Determine the (X, Y) coordinate at the center of the cell enclosing the given text.  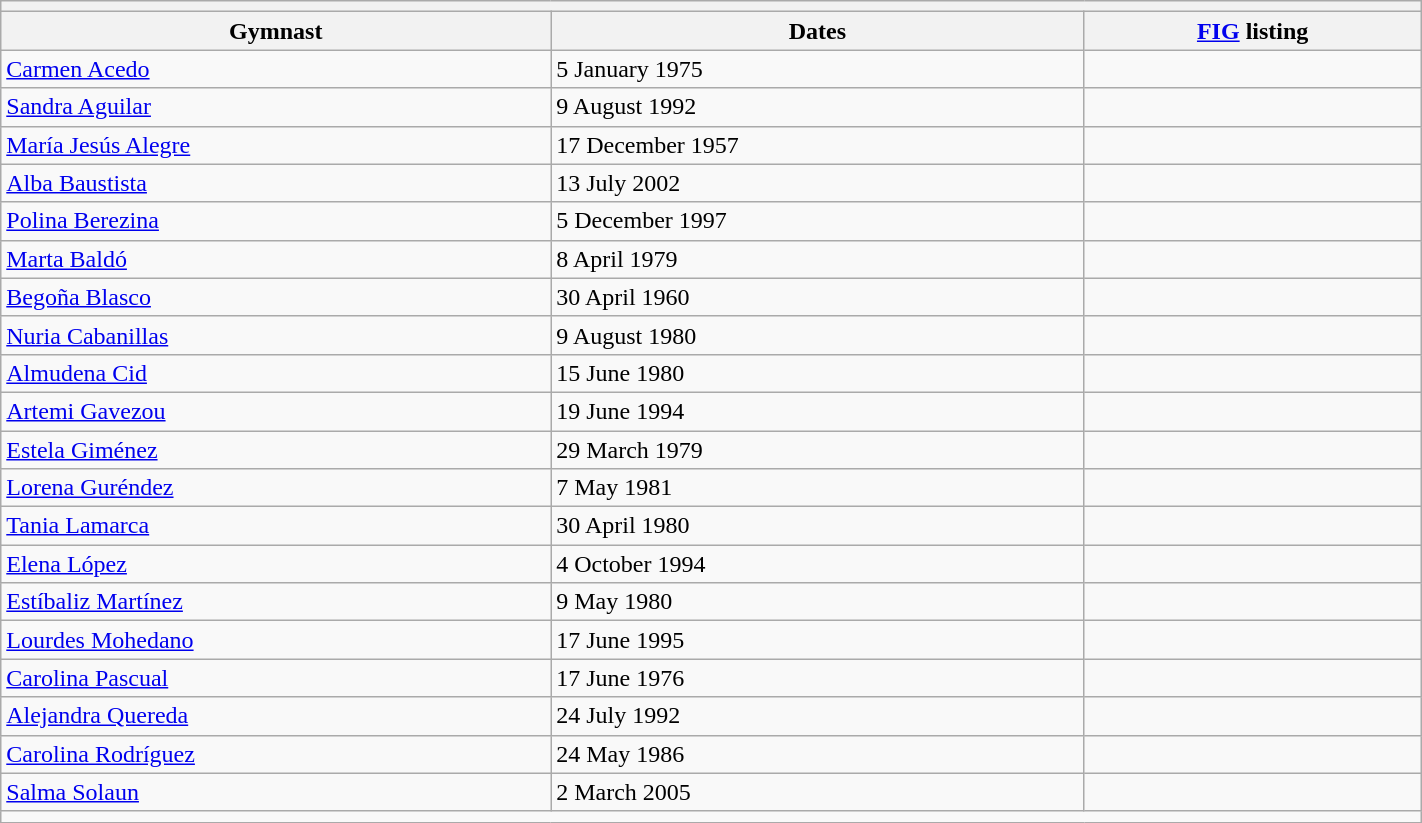
Alba Baustista (276, 183)
17 December 1957 (818, 145)
17 June 1976 (818, 678)
Gymnast (276, 31)
Alejandra Quereda (276, 716)
Almudena Cid (276, 373)
Lourdes Mohedano (276, 640)
30 April 1960 (818, 297)
5 December 1997 (818, 221)
Sandra Aguilar (276, 107)
Dates (818, 31)
17 June 1995 (818, 640)
Carolina Rodríguez (276, 754)
7 May 1981 (818, 488)
Salma Solaun (276, 792)
Estíbaliz Martínez (276, 602)
Carolina Pascual (276, 678)
Artemi Gavezou (276, 411)
Elena López (276, 564)
5 January 1975 (818, 69)
Polina Berezina (276, 221)
13 July 2002 (818, 183)
Marta Baldó (276, 259)
2 March 2005 (818, 792)
15 June 1980 (818, 373)
8 April 1979 (818, 259)
29 March 1979 (818, 449)
Estela Giménez (276, 449)
Carmen Acedo (276, 69)
Begoña Blasco (276, 297)
FIG listing (1252, 31)
30 April 1980 (818, 526)
24 July 1992 (818, 716)
24 May 1986 (818, 754)
9 August 1992 (818, 107)
19 June 1994 (818, 411)
4 October 1994 (818, 564)
María Jesús Alegre (276, 145)
Tania Lamarca (276, 526)
9 May 1980 (818, 602)
Nuria Cabanillas (276, 335)
Lorena Guréndez (276, 488)
9 August 1980 (818, 335)
